Find where the given text appears and provide that cell's center as [x, y] coordinate. 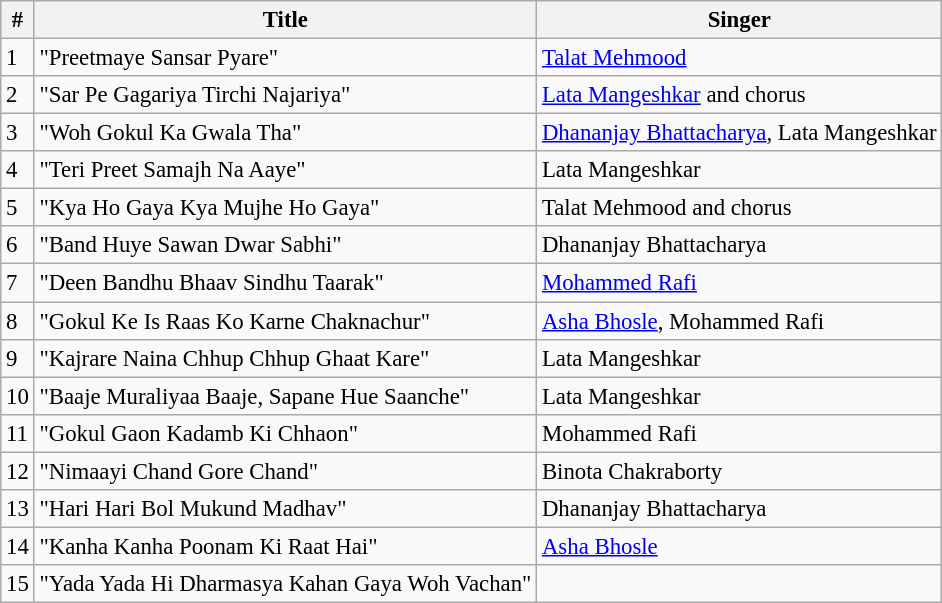
12 [18, 471]
"Hari Hari Bol Mukund Madhav" [285, 509]
"Kanha Kanha Poonam Ki Raat Hai" [285, 546]
Title [285, 20]
Talat Mehmood and chorus [740, 208]
2 [18, 95]
14 [18, 546]
13 [18, 509]
# [18, 20]
4 [18, 170]
5 [18, 208]
"Teri Preet Samajh Na Aaye" [285, 170]
Talat Mehmood [740, 58]
Singer [740, 20]
6 [18, 245]
"Nimaayi Chand Gore Chand" [285, 471]
10 [18, 396]
"Woh Gokul Ka Gwala Tha" [285, 133]
"Kajrare Naina Chhup Chhup Ghaat Kare" [285, 358]
3 [18, 133]
"Gokul Ke Is Raas Ko Karne Chaknachur" [285, 321]
1 [18, 58]
"Sar Pe Gagariya Tirchi Najariya" [285, 95]
"Preetmaye Sansar Pyare" [285, 58]
Lata Mangeshkar and chorus [740, 95]
Asha Bhosle, Mohammed Rafi [740, 321]
"Deen Bandhu Bhaav Sindhu Taarak" [285, 283]
Dhananjay Bhattacharya, Lata Mangeshkar [740, 133]
"Yada Yada Hi Dharmasya Kahan Gaya Woh Vachan" [285, 584]
"Baaje Muraliyaa Baaje, Sapane Hue Saanche" [285, 396]
"Kya Ho Gaya Kya Mujhe Ho Gaya" [285, 208]
"Gokul Gaon Kadamb Ki Chhaon" [285, 433]
15 [18, 584]
Asha Bhosle [740, 546]
7 [18, 283]
"Band Huye Sawan Dwar Sabhi" [285, 245]
9 [18, 358]
11 [18, 433]
Binota Chakraborty [740, 471]
8 [18, 321]
